For the text-containing cell, return its midpoint in (x, y) coordinate format. 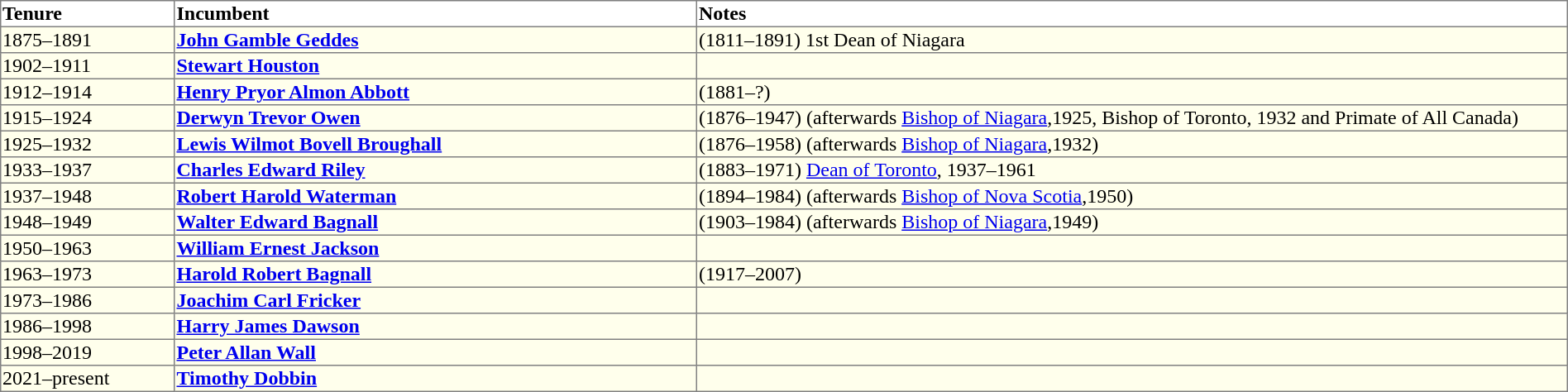
1933–1937 (88, 170)
(1883–1971) Dean of Toronto, 1937–1961 (1133, 170)
Harry James Dawson (435, 327)
(1894–1984) (afterwards Bishop of Nova Scotia,1950) (1133, 196)
Peter Allan Wall (435, 352)
1937–1948 (88, 196)
Harold Robert Bagnall (435, 275)
1948–1949 (88, 222)
(1811–1891) 1st Dean of Niagara (1133, 40)
(1917–2007) (1133, 275)
1950–1963 (88, 248)
Timothy Dobbin (435, 379)
1973–1986 (88, 300)
1915–1924 (88, 118)
(1876–1947) (afterwards Bishop of Niagara,1925, Bishop of Toronto, 1932 and Primate of All Canada) (1133, 118)
John Gamble Geddes (435, 40)
Robert Harold Waterman (435, 196)
Walter Edward Bagnall (435, 222)
(1876–1958) (afterwards Bishop of Niagara,1932) (1133, 144)
1925–1932 (88, 144)
1912–1914 (88, 92)
Incumbent (435, 14)
Tenure (88, 14)
2021–present (88, 379)
Joachim Carl Fricker (435, 300)
(1903–1984) (afterwards Bishop of Niagara,1949) (1133, 222)
1963–1973 (88, 275)
Charles Edward Riley (435, 170)
Stewart Houston (435, 66)
Henry Pryor Almon Abbott (435, 92)
William Ernest Jackson (435, 248)
Lewis Wilmot Bovell Broughall (435, 144)
Notes (1133, 14)
Derwyn Trevor Owen (435, 118)
1986–1998 (88, 327)
1902–1911 (88, 66)
1998–2019 (88, 352)
1875–1891 (88, 40)
(1881–?) (1133, 92)
